Return the (X, Y) coordinate for the center point of the cell that contains the specified text.  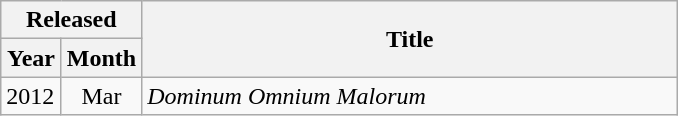
Dominum Omnium Malorum (410, 96)
Year (32, 58)
Title (410, 39)
Released (72, 20)
Month (101, 58)
Mar (101, 96)
2012 (32, 96)
